Return the [x, y] coordinate for the center point of the cell that contains the specified text.  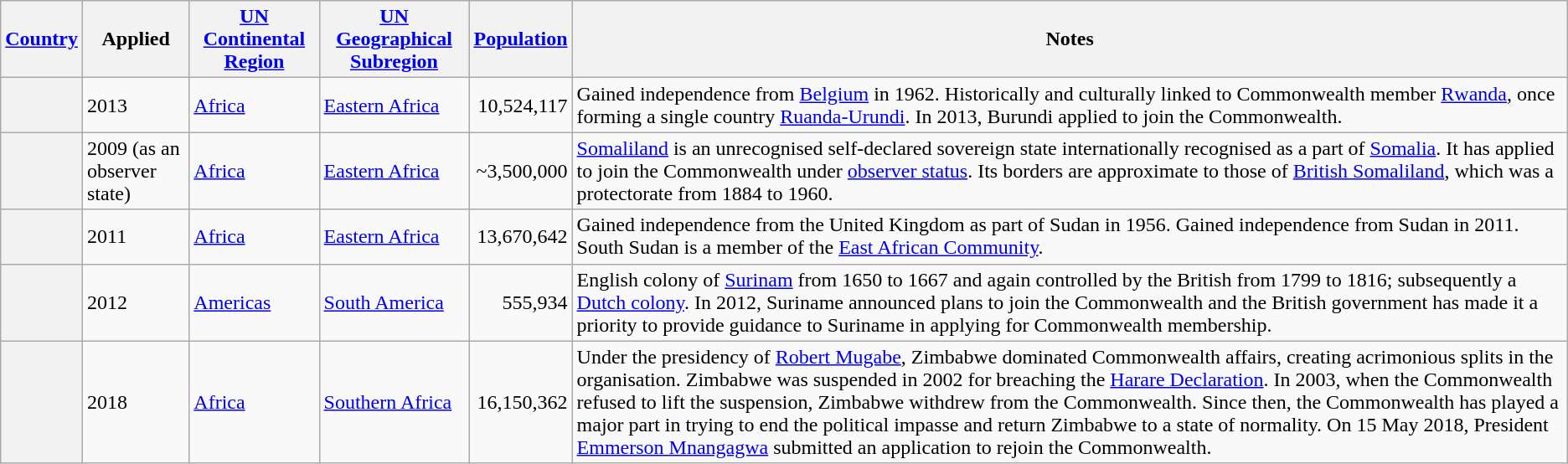
Southern Africa [394, 402]
2018 [136, 402]
South America [394, 302]
13,670,642 [521, 236]
Applied [136, 39]
Country [42, 39]
UN Geographical Subregion [394, 39]
Notes [1070, 39]
~3,500,000 [521, 171]
2012 [136, 302]
UN Continental Region [255, 39]
2013 [136, 106]
2011 [136, 236]
Americas [255, 302]
16,150,362 [521, 402]
2009 (as an observer state) [136, 171]
555,934 [521, 302]
10,524,117 [521, 106]
Population [521, 39]
